Return [x, y] of the center of cell containing provided text 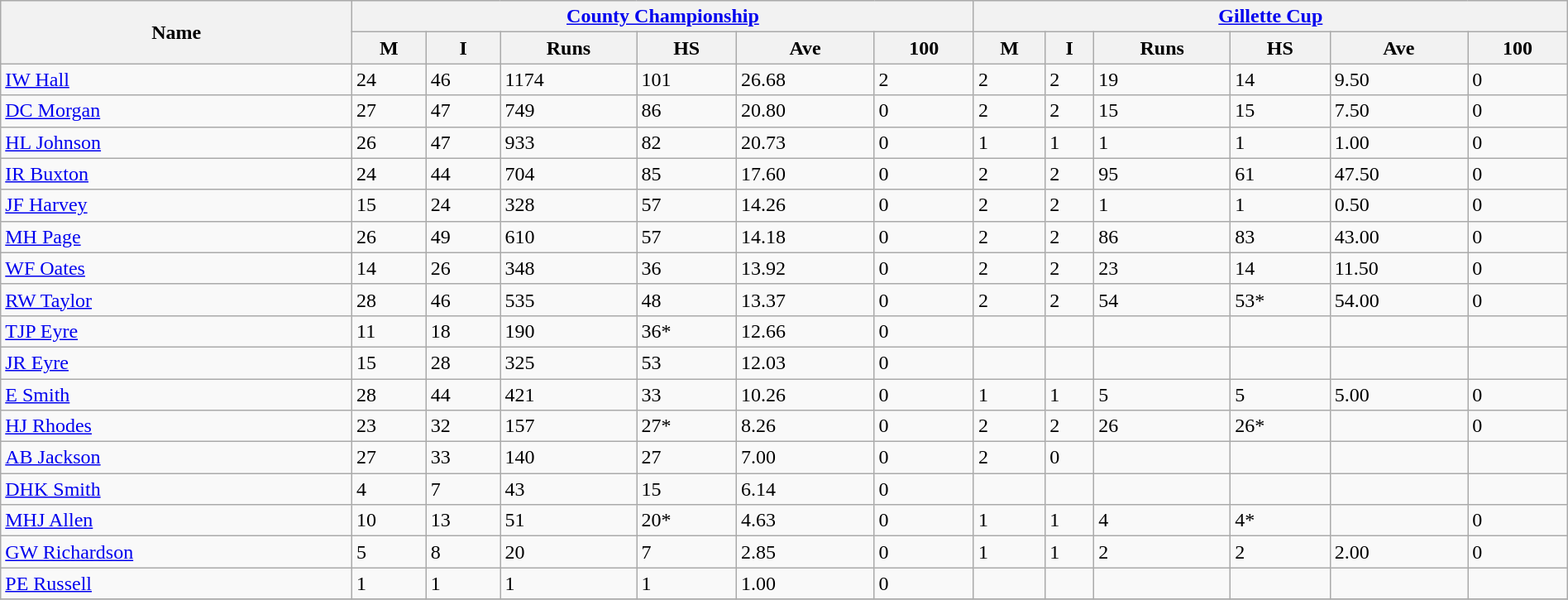
48 [686, 300]
4.63 [806, 521]
49 [463, 237]
749 [569, 111]
26.68 [806, 79]
43.00 [1399, 237]
82 [686, 142]
8.26 [806, 426]
MH Page [177, 237]
20.73 [806, 142]
14.18 [806, 237]
157 [569, 426]
10.26 [806, 395]
DC Morgan [177, 111]
Name [177, 32]
12.66 [806, 331]
140 [569, 458]
18 [463, 331]
Gillette Cup [1270, 17]
1174 [569, 79]
610 [569, 237]
13.92 [806, 268]
27* [686, 426]
17.60 [806, 174]
36* [686, 331]
12.03 [806, 362]
TJP Eyre [177, 331]
54 [1163, 300]
7.50 [1399, 111]
4* [1280, 521]
6.14 [806, 489]
JR Eyre [177, 362]
2.85 [806, 552]
535 [569, 300]
AB Jackson [177, 458]
421 [569, 395]
190 [569, 331]
IW Hall [177, 79]
32 [463, 426]
53 [686, 362]
19 [1163, 79]
E Smith [177, 395]
328 [569, 205]
HJ Rhodes [177, 426]
IR Buxton [177, 174]
11 [390, 331]
8 [463, 552]
36 [686, 268]
PE Russell [177, 583]
54.00 [1399, 300]
10 [390, 521]
HL Johnson [177, 142]
325 [569, 362]
JF Harvey [177, 205]
0.50 [1399, 205]
83 [1280, 237]
85 [686, 174]
11.50 [1399, 268]
13 [463, 521]
20.80 [806, 111]
MHJ Allen [177, 521]
20 [569, 552]
26* [1280, 426]
95 [1163, 174]
61 [1280, 174]
14.26 [806, 205]
933 [569, 142]
DHK Smith [177, 489]
5.00 [1399, 395]
43 [569, 489]
20* [686, 521]
2.00 [1399, 552]
County Championship [663, 17]
53* [1280, 300]
348 [569, 268]
51 [569, 521]
RW Taylor [177, 300]
704 [569, 174]
47.50 [1399, 174]
101 [686, 79]
WF Oates [177, 268]
13.37 [806, 300]
7.00 [806, 458]
GW Richardson [177, 552]
9.50 [1399, 79]
